Capture the cell that displays the provided text and extract its (X, Y) central coordinate. 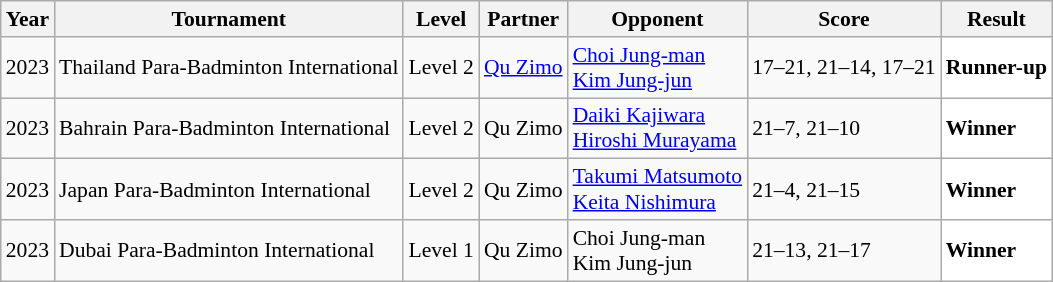
21–4, 21–15 (844, 190)
Score (844, 19)
Result (996, 19)
Partner (524, 19)
Dubai Para-Badminton International (228, 250)
17–21, 21–14, 17–21 (844, 68)
Opponent (658, 19)
Runner-up (996, 68)
Japan Para-Badminton International (228, 190)
21–7, 21–10 (844, 128)
Level 1 (440, 250)
21–13, 21–17 (844, 250)
Year (28, 19)
Tournament (228, 19)
Daiki Kajiwara Hiroshi Murayama (658, 128)
Thailand Para-Badminton International (228, 68)
Takumi Matsumoto Keita Nishimura (658, 190)
Level (440, 19)
Bahrain Para-Badminton International (228, 128)
